Return the (X, Y) coordinate for the center point of the cell that contains the specified text.  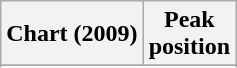
Chart (2009) (72, 34)
Peakposition (189, 34)
